Identify which cell holds the provided text, then report its [X, Y] central coordinate. 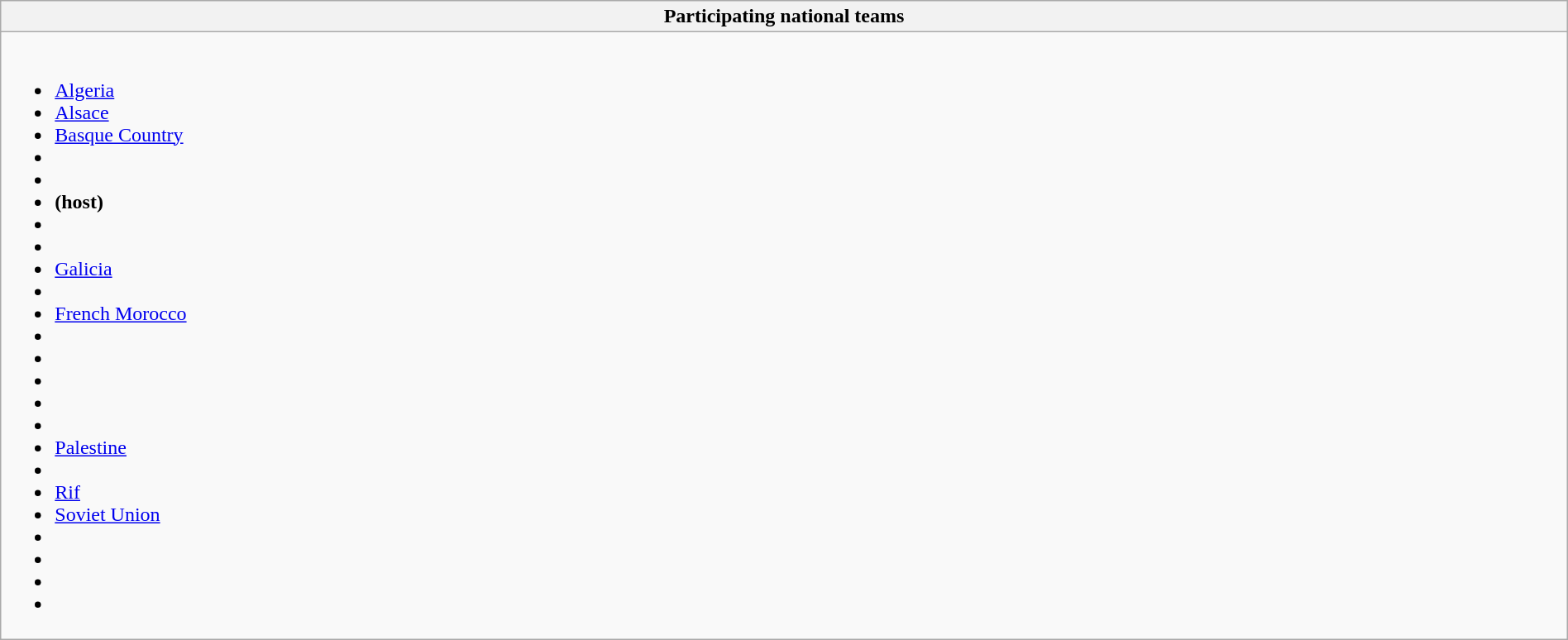
Algeria Alsace Basque Country (host) Galicia French MoroccoPalestine Rif Soviet Union [784, 336]
Participating national teams [784, 17]
